Return the (X, Y) coordinate for the center point of the cell that contains the specified text.  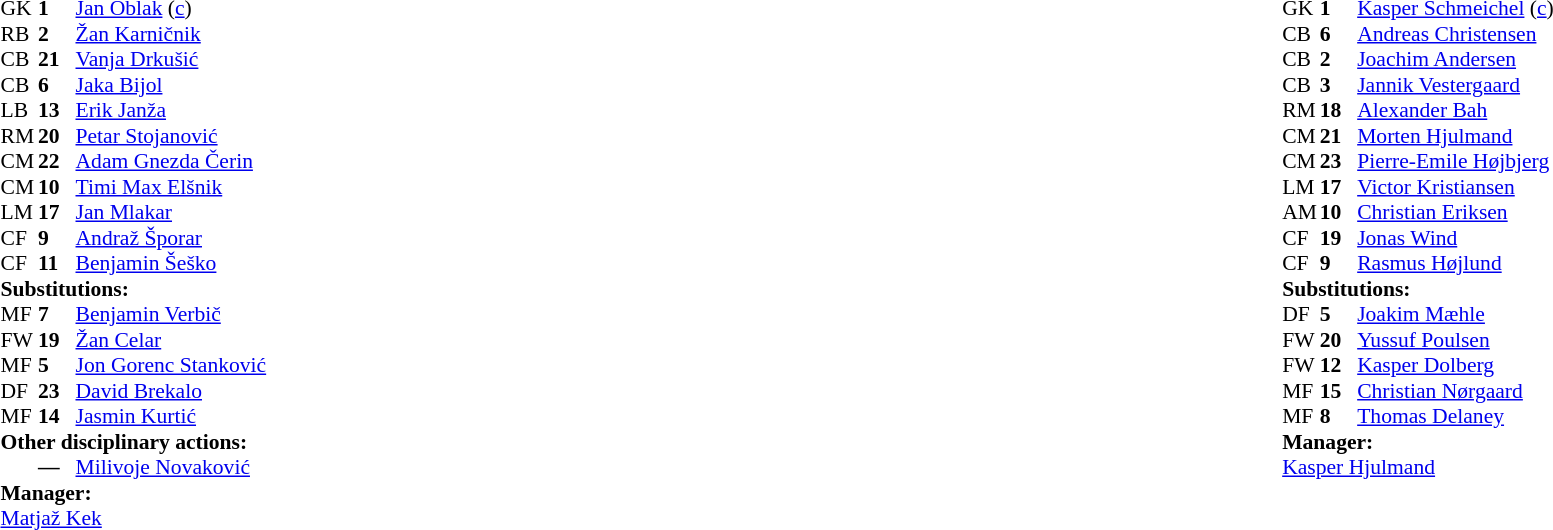
Milivoje Novaković (172, 467)
David Brekalo (172, 391)
Petar Stojanović (172, 136)
Vanja Drkušić (172, 59)
LB (19, 111)
15 (1339, 391)
8 (1339, 417)
Erik Janža (172, 111)
12 (1339, 365)
Žan Karničnik (172, 34)
Jasmin Kurtić (172, 417)
Jon Gorenc Stanković (172, 365)
— (57, 467)
Žan Celar (172, 340)
Andraž Šporar (172, 238)
7 (57, 315)
22 (57, 161)
Benjamin Verbič (172, 315)
3 (1339, 85)
14 (57, 417)
18 (1339, 111)
Jan Mlakar (172, 213)
Substitutions: (133, 289)
Other disciplinary actions: (133, 442)
AM (1301, 213)
11 (57, 263)
Timi Max Elšnik (172, 187)
RB (19, 34)
Benjamin Šeško (172, 263)
Manager: (133, 493)
Jaka Bijol (172, 85)
13 (57, 111)
Adam Gnezda Čerin (172, 161)
